Locate the cell with the specified text and output its [x, y] center coordinate. 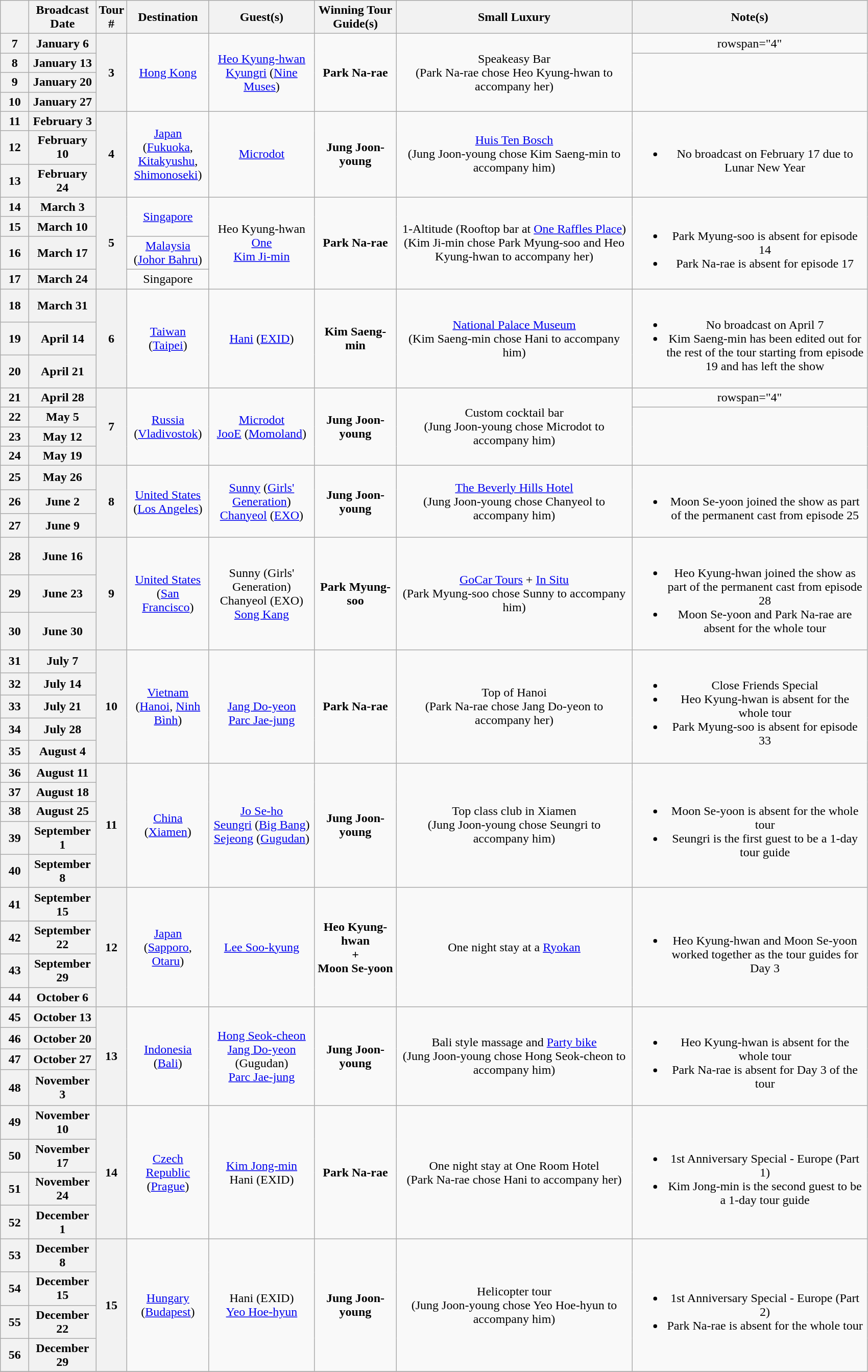
December 8 [62, 1255]
17 [15, 279]
Sunny (Girls' Generation)Chanyeol (EXO) [261, 501]
Broadcast Date [62, 17]
25 [15, 478]
55 [15, 1321]
April 28 [62, 398]
Lee Soo-kyung [261, 947]
Destination [167, 17]
Kim Jong-minHani (EXID) [261, 1172]
March 31 [62, 305]
48 [15, 1088]
January 13 [62, 63]
March 10 [62, 226]
June 23 [62, 594]
33 [15, 706]
MicrodotJooE (Momoland) [261, 427]
June 16 [62, 556]
Park Myung-soo [355, 593]
53 [15, 1255]
36 [15, 773]
United States (San Francisco) [167, 593]
March 3 [62, 207]
40 [15, 871]
Indonesia (Bali) [167, 1056]
China (Xiamen) [167, 825]
May 19 [62, 456]
August 4 [62, 752]
45 [15, 1017]
National Palace Museum(Kim Saeng-min chose Hani to accompany him) [515, 339]
Bali style massage and Party bike(Jung Joon-young chose Hong Seok-cheon to accompany him) [515, 1056]
49 [15, 1122]
November 17 [62, 1156]
51 [15, 1189]
February 10 [62, 147]
August 11 [62, 773]
Heo Kyung-hwan and Moon Se-yoon worked together as the tour guides for Day 3 [750, 947]
19 [15, 338]
44 [15, 997]
December 22 [62, 1321]
22 [15, 417]
Taiwan (Taipei) [167, 339]
Park Myung-soo is absent for episode 14Park Na-rae is absent for episode 17 [750, 243]
29 [15, 594]
July 14 [62, 684]
Top of Hanoi(Park Na-rae chose Jang Do-yeon to accompany her) [515, 707]
November 3 [62, 1088]
April 21 [62, 372]
Custom cocktail bar(Jung Joon-young chose Microdot to accompany him) [515, 427]
April 14 [62, 338]
October 6 [62, 997]
50 [15, 1156]
Heo Kyung-hwan is absent for the whole tourPark Na-rae is absent for Day 3 of the tour [750, 1056]
Heo Kyung-hwan+Moon Se-yoon [355, 947]
32 [15, 684]
Note(s) [750, 17]
Kim Saeng-min [355, 339]
Jang Do-yeonParc Jae-jung [261, 707]
June 2 [62, 501]
56 [15, 1355]
Japan (Sapporo, Otaru) [167, 947]
1st Anniversary Special - Europe (Part 1)Kim Jong-min is the second guest to be a 1-day tour guide [750, 1172]
Czech Republic (Prague) [167, 1172]
Helicopter tour(Jung Joon-young chose Yeo Hoe-hyun to accompany him) [515, 1305]
September 1 [62, 837]
31 [15, 661]
No broadcast on April 7Kim Saeng-min has been edited out for the rest of the tour starting from episode 19 and has left the show [750, 339]
December 15 [62, 1289]
54 [15, 1289]
46 [15, 1039]
May 26 [62, 478]
39 [15, 837]
July 21 [62, 706]
1st Anniversary Special - Europe (Part 2)Park Na-rae is absent for the whole tour [750, 1305]
October 20 [62, 1039]
43 [15, 970]
June 30 [62, 631]
6 [111, 339]
3 [111, 73]
October 27 [62, 1059]
Heo Kyung-hwan joined the show as part of the permanent cast from episode 28Moon Se-yoon and Park Na-rae are absent for the whole tour [750, 593]
GoCar Tours + In Situ(Park Myung-soo chose Sunny to accompany him) [515, 593]
One night stay at One Room Hotel(Park Na-rae chose Hani to accompany her) [515, 1172]
47 [15, 1059]
Huis Ten Bosch(Jung Joon-young chose Kim Saeng-min to accompany him) [515, 154]
27 [15, 525]
Top class club in Xiamen (Jung Joon-young chose Seungri to accompany him) [515, 825]
38 [15, 811]
December 29 [62, 1355]
October 13 [62, 1017]
September 8 [62, 871]
Speakeasy Bar(Park Na-rae chose Heo Kyung-hwan to accompany her) [515, 73]
37 [15, 792]
26 [15, 501]
Winning Tour Guide(s) [355, 17]
March 17 [62, 252]
Hungary (Budapest) [167, 1305]
Heo Kyung-hwanKyungri (Nine Muses) [261, 73]
July 7 [62, 661]
One night stay at a Ryokan [515, 947]
December 1 [62, 1222]
34 [15, 729]
November 10 [62, 1122]
Japan (Fukuoka, Kitakyushu, Shimonoseki) [167, 154]
Malaysia (Johor Bahru) [167, 252]
May 5 [62, 417]
28 [15, 556]
September 22 [62, 937]
November 24 [62, 1189]
21 [15, 398]
July 28 [62, 729]
Russia (Vladivostok) [167, 427]
Jo Se-hoSeungri (Big Bang)Sejeong (Gugudan) [261, 825]
Guest(s) [261, 17]
Vietnam (Hanoi, Ninh Bình) [167, 707]
35 [15, 752]
42 [15, 937]
United States (Los Angeles) [167, 501]
June 9 [62, 525]
January 6 [62, 43]
February 24 [62, 181]
20 [15, 372]
Close Friends SpecialHeo Kyung-hwan is absent for the whole tourPark Myung-soo is absent for episode 33 [750, 707]
Tour # [111, 17]
41 [15, 904]
Hani (EXID)Yeo Hoe-hyun [261, 1305]
Small Luxury [515, 17]
Hong Kong [167, 73]
5 [111, 243]
Heo Kyung-hwanOneKim Ji-min [261, 243]
4 [111, 154]
The Beverly Hills Hotel(Jung Joon-young chose Chanyeol to accompany him) [515, 501]
January 27 [62, 102]
February 3 [62, 121]
24 [15, 456]
Moon Se-yoon joined the show as part of the permanent cast from episode 25 [750, 501]
1-Altitude (Rooftop bar at One Raffles Place)(Kim Ji-min chose Park Myung-soo and Heo Kyung-hwan to accompany her) [515, 243]
September 29 [62, 970]
January 20 [62, 82]
18 [15, 305]
Moon Se-yoon is absent for the whole tourSeungri is the first guest to be a 1-day tour guide [750, 825]
August 18 [62, 792]
September 15 [62, 904]
No broadcast on February 17 due to Lunar New Year [750, 154]
52 [15, 1222]
Hong Seok-cheonJang Do-yeon (Gugudan)Parc Jae-jung [261, 1056]
Hani (EXID) [261, 339]
March 24 [62, 279]
30 [15, 631]
23 [15, 437]
Sunny (Girls' Generation)Chanyeol (EXO)Song Kang [261, 593]
May 12 [62, 437]
August 25 [62, 811]
Microdot [261, 154]
16 [15, 252]
